Return the [x, y] coordinate for the center point of the cell that contains the specified text.  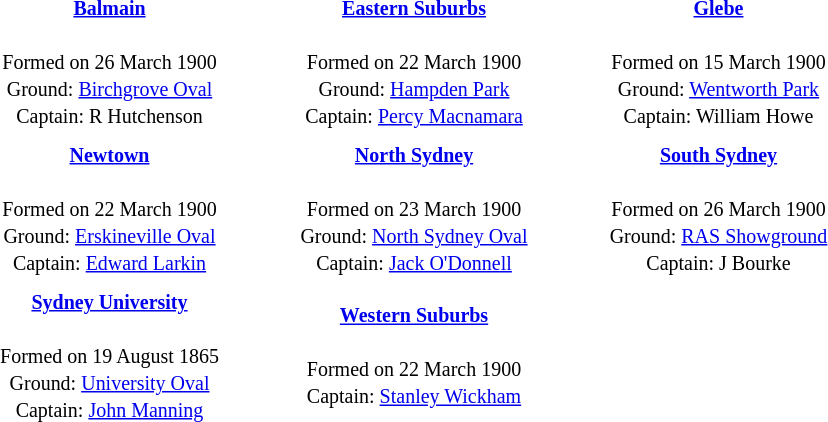
North SydneyFormed on 23 March 1900 Ground: North Sydney Oval Captain: Jack O'Donnell [414, 208]
